Identify which cell holds the provided text, then report its [X, Y] central coordinate. 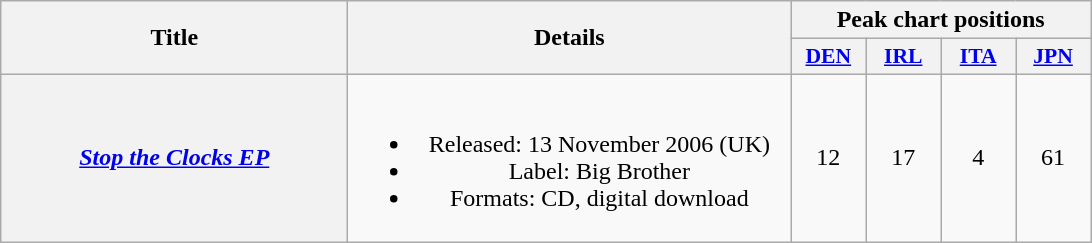
DEN [828, 57]
Details [570, 38]
4 [978, 158]
ITA [978, 57]
Released: 13 November 2006 (UK)Label: Big BrotherFormats: CD, digital download [570, 158]
Stop the Clocks EP [174, 158]
61 [1054, 158]
17 [904, 158]
IRL [904, 57]
12 [828, 158]
Peak chart positions [941, 20]
JPN [1054, 57]
Title [174, 38]
